Find where the given text appears and provide that cell's center as [X, Y] coordinate. 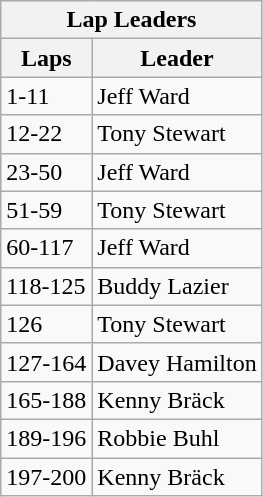
118-125 [46, 286]
23-50 [46, 172]
189-196 [46, 438]
126 [46, 324]
Robbie Buhl [177, 438]
Buddy Lazier [177, 286]
127-164 [46, 362]
60-117 [46, 248]
Davey Hamilton [177, 362]
Laps [46, 58]
1-11 [46, 96]
165-188 [46, 400]
197-200 [46, 477]
Leader [177, 58]
51-59 [46, 210]
Lap Leaders [132, 20]
12-22 [46, 134]
